From the cell containing the given text, extract its center point as [x, y] coordinate. 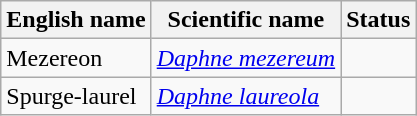
Mezereon [76, 58]
Scientific name [246, 20]
Daphne mezereum [246, 58]
Daphne laureola [246, 96]
Status [378, 20]
Spurge-laurel [76, 96]
English name [76, 20]
